Return the (X, Y) coordinate for the center point of the cell that contains the specified text.  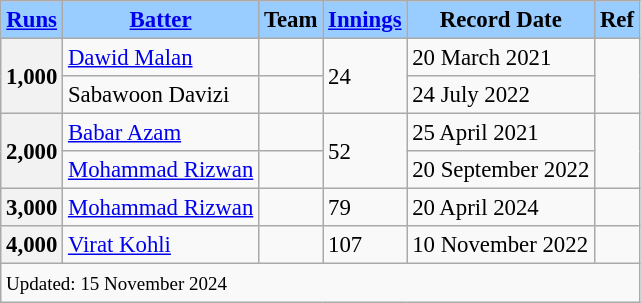
Dawid Malan (161, 58)
20 September 2022 (501, 170)
Sabawoon Davizi (161, 95)
79 (365, 208)
Babar Azam (161, 133)
25 April 2021 (501, 133)
Runs (32, 20)
Innings (365, 20)
Record Date (501, 20)
Updated: 15 November 2024 (320, 283)
2,000 (32, 152)
Virat Kohli (161, 245)
Ref (618, 20)
52 (365, 152)
24 July 2022 (501, 95)
20 March 2021 (501, 58)
20 April 2024 (501, 208)
10 November 2022 (501, 245)
1,000 (32, 76)
4,000 (32, 245)
Team (291, 20)
3,000 (32, 208)
107 (365, 245)
24 (365, 76)
Batter (161, 20)
